Capture the cell that displays the provided text and extract its [X, Y] central coordinate. 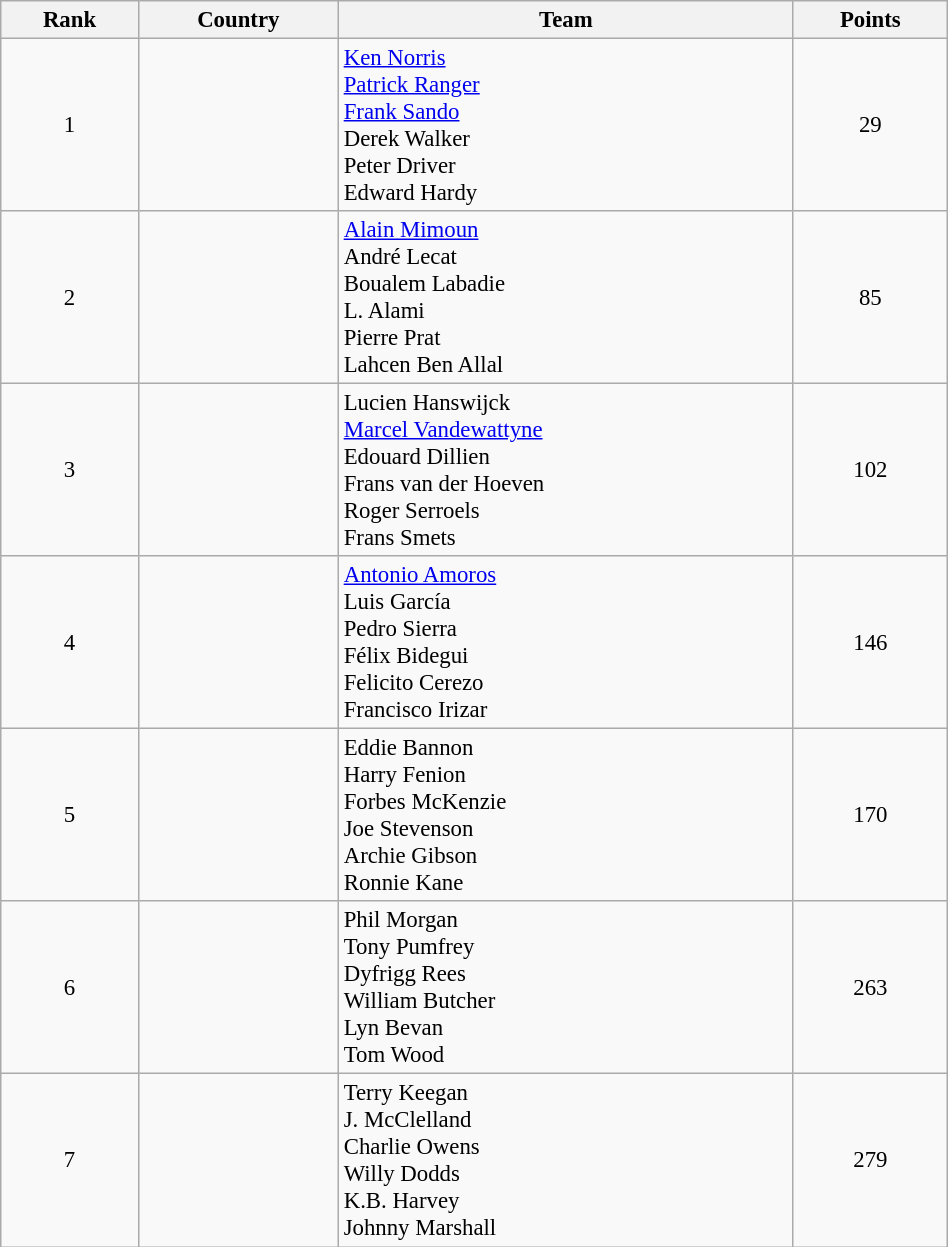
29 [870, 126]
3 [70, 470]
Ken NorrisPatrick RangerFrank SandoDerek WalkerPeter DriverEdward Hardy [566, 126]
5 [70, 816]
170 [870, 816]
146 [870, 642]
Terry KeeganJ. McClellandCharlie OwensWilly DoddsK.B. HarveyJohnny Marshall [566, 1160]
Lucien HanswijckMarcel VandewattyneEdouard DillienFrans van der HoevenRoger SerroelsFrans Smets [566, 470]
6 [70, 988]
Eddie BannonHarry FenionForbes McKenzieJoe StevensonArchie GibsonRonnie Kane [566, 816]
Phil MorganTony PumfreyDyfrigg ReesWilliam ButcherLyn BevanTom Wood [566, 988]
Points [870, 20]
2 [70, 298]
Country [238, 20]
263 [870, 988]
1 [70, 126]
Alain MimounAndré LecatBoualem LabadieL. AlamiPierre PratLahcen Ben Allal [566, 298]
Antonio AmorosLuis GarcíaPedro SierraFélix BideguiFelicito CerezoFrancisco Irizar [566, 642]
102 [870, 470]
4 [70, 642]
85 [870, 298]
279 [870, 1160]
7 [70, 1160]
Rank [70, 20]
Team [566, 20]
